Determine the (x, y) coordinate at the center of the cell enclosing the given text.  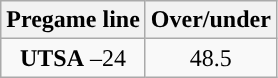
UTSA –24 (74, 58)
48.5 (210, 58)
Over/under (210, 20)
Pregame line (74, 20)
